Search for the cell housing the specified text and yield its (x, y) center coordinate. 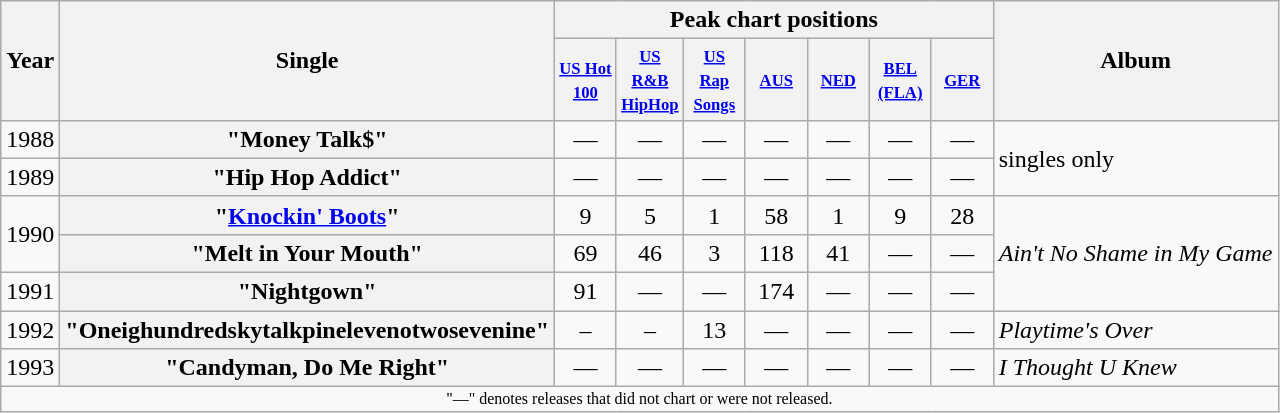
"Hip Hop Addict" (308, 177)
"Candyman, Do Me Right" (308, 368)
US R&B HipHop (650, 80)
41 (838, 253)
AUS (776, 80)
NED (838, 80)
1989 (30, 177)
Single (308, 61)
28 (962, 215)
Playtime's Over (1136, 330)
US Hot 100 (585, 80)
singles only (1136, 158)
174 (776, 292)
58 (776, 215)
1991 (30, 292)
BEL(FLA) (900, 80)
13 (714, 330)
46 (650, 253)
118 (776, 253)
69 (585, 253)
1988 (30, 139)
1993 (30, 368)
"Nightgown" (308, 292)
3 (714, 253)
Album (1136, 61)
Year (30, 61)
"Oneighundredskytalkpinelevenotwosevenine" (308, 330)
US Rap Songs (714, 80)
91 (585, 292)
Ain't No Shame in My Game (1136, 253)
"Money Talk$" (308, 139)
1992 (30, 330)
Peak chart positions (774, 20)
1990 (30, 234)
5 (650, 215)
"Melt in Your Mouth" (308, 253)
I Thought U Knew (1136, 368)
GER (962, 80)
"Knockin' Boots" (308, 215)
"—" denotes releases that did not chart or were not released. (640, 399)
